Return (x, y) of the center of cell containing provided text 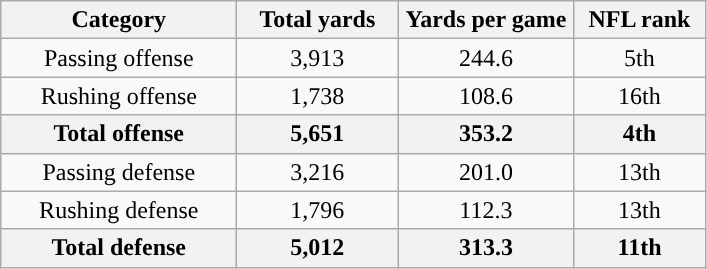
3,913 (318, 58)
5,651 (318, 134)
16th (640, 96)
11th (640, 248)
5th (640, 58)
108.6 (486, 96)
Rushing defense (119, 210)
NFL rank (640, 20)
Category (119, 20)
5,012 (318, 248)
3,216 (318, 172)
244.6 (486, 58)
Total yards (318, 20)
1,796 (318, 210)
4th (640, 134)
Total offense (119, 134)
1,738 (318, 96)
Rushing offense (119, 96)
201.0 (486, 172)
353.2 (486, 134)
Passing defense (119, 172)
Yards per game (486, 20)
313.3 (486, 248)
Passing offense (119, 58)
Total defense (119, 248)
112.3 (486, 210)
